Scan for the cell matching the given text and deliver its [X, Y] coordinate at center. 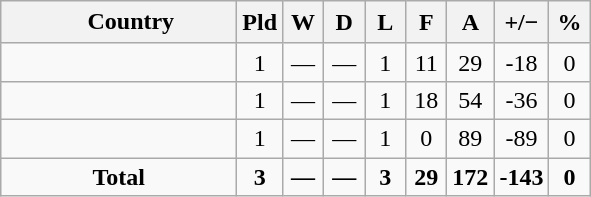
Pld [260, 22]
-36 [522, 100]
54 [470, 100]
D [344, 22]
W [304, 22]
-89 [522, 138]
172 [470, 177]
L [386, 22]
-143 [522, 177]
A [470, 22]
+/− [522, 22]
F [426, 22]
11 [426, 62]
-18 [522, 62]
Total [119, 177]
Country [119, 22]
% [570, 22]
18 [426, 100]
89 [470, 138]
